For the text-containing cell, return its midpoint in (X, Y) coordinate format. 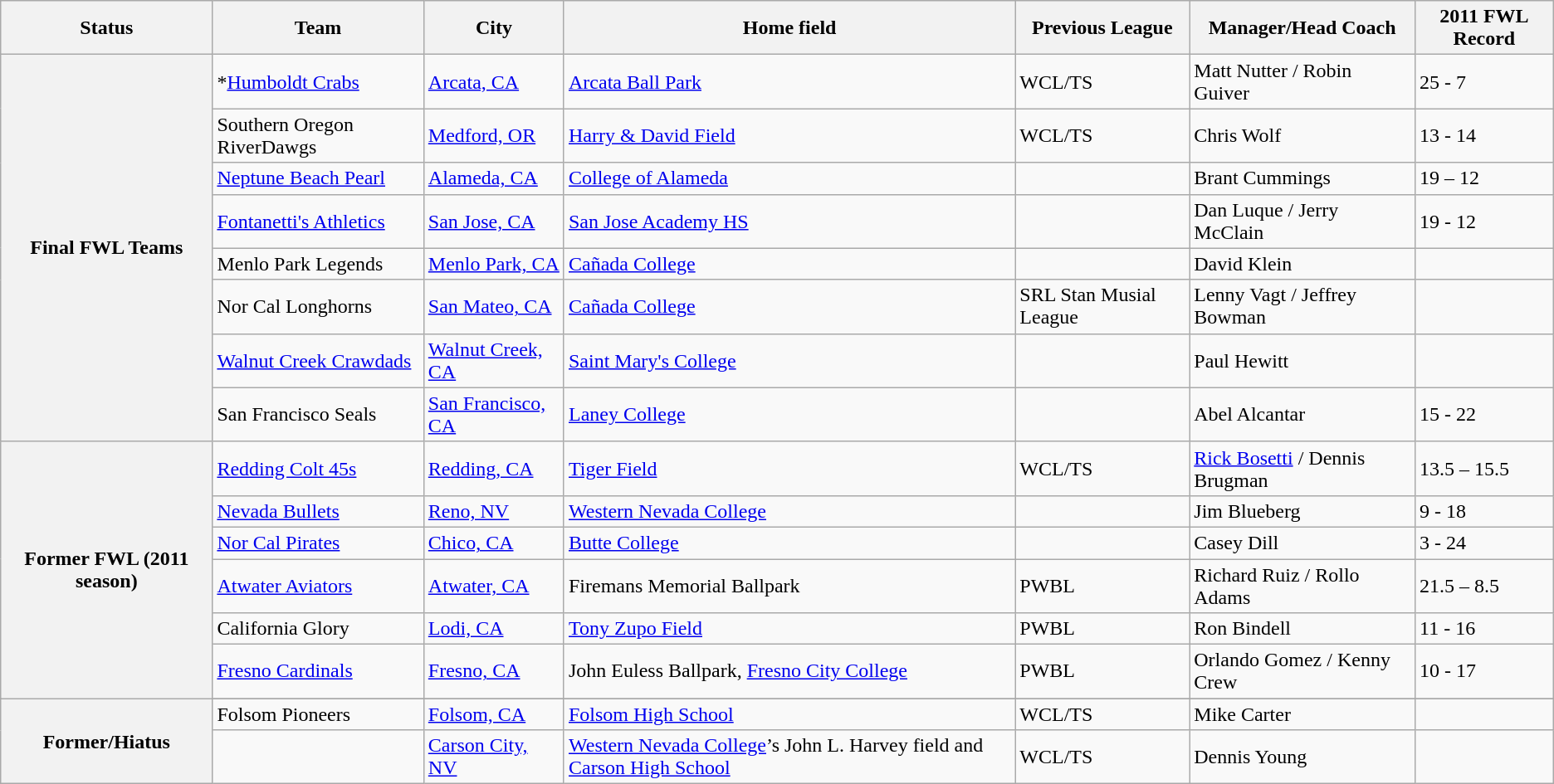
Chico, CA (493, 543)
Walnut Creek, CA (493, 360)
Southern Oregon RiverDawgs (318, 136)
21.5 – 8.5 (1484, 586)
Orlando Gomez / Kenny Crew (1302, 672)
Casey Dill (1302, 543)
19 - 12 (1484, 221)
Walnut Creek Crawdads (318, 360)
San Mateo, CA (493, 307)
Nor Cal Longhorns (318, 307)
Menlo Park, CA (493, 264)
Ron Bindell (1302, 629)
Folsom Pioneers (318, 714)
Fresno, CA (493, 672)
Western Nevada College’s John L. Harvey field and Carson High School (789, 757)
*Humboldt Crabs (318, 81)
Butte College (789, 543)
Status (106, 28)
SRL Stan Musial League (1102, 307)
San Francisco Seals (318, 415)
Chris Wolf (1302, 136)
Final FWL Teams (106, 248)
11 - 16 (1484, 629)
Tiger Field (789, 468)
2011 FWL Record (1484, 28)
Atwater Aviators (318, 586)
Redding, CA (493, 468)
San Jose Academy HS (789, 221)
Mike Carter (1302, 714)
19 – 12 (1484, 178)
Abel Alcantar (1302, 415)
Medford, OR (493, 136)
John Euless Ballpark, Fresno City College (789, 672)
Former/Hiatus (106, 742)
Laney College (789, 415)
Team (318, 28)
College of Alameda (789, 178)
Paul Hewitt (1302, 360)
Arcata, CA (493, 81)
Western Nevada College (789, 511)
Neptune Beach Pearl (318, 178)
Arcata Ball Park (789, 81)
California Glory (318, 629)
15 - 22 (1484, 415)
Lodi, CA (493, 629)
Manager/Head Coach (1302, 28)
San Jose, CA (493, 221)
25 - 7 (1484, 81)
Alameda, CA (493, 178)
Matt Nutter / Robin Guiver (1302, 81)
San Francisco, CA (493, 415)
Home field (789, 28)
Carson City, NV (493, 757)
9 - 18 (1484, 511)
Nor Cal Pirates (318, 543)
Atwater, CA (493, 586)
Saint Mary's College (789, 360)
Nevada Bullets (318, 511)
Reno, NV (493, 511)
Firemans Memorial Ballpark (789, 586)
Fontanetti's Athletics (318, 221)
10 - 17 (1484, 672)
Dennis Young (1302, 757)
Folsom High School (789, 714)
Dan Luque / Jerry McClain (1302, 221)
Redding Colt 45s (318, 468)
City (493, 28)
Fresno Cardinals (318, 672)
13 - 14 (1484, 136)
Tony Zupo Field (789, 629)
Brant Cummings (1302, 178)
Folsom, CA (493, 714)
Richard Ruiz / Rollo Adams (1302, 586)
Menlo Park Legends (318, 264)
Previous League (1102, 28)
Harry & David Field (789, 136)
Jim Blueberg (1302, 511)
Former FWL (2011 season) (106, 569)
Rick Bosetti / Dennis Brugman (1302, 468)
13.5 – 15.5 (1484, 468)
David Klein (1302, 264)
Lenny Vagt / Jeffrey Bowman (1302, 307)
3 - 24 (1484, 543)
